Return the [X, Y] coordinate for the center point of the cell that contains the specified text.  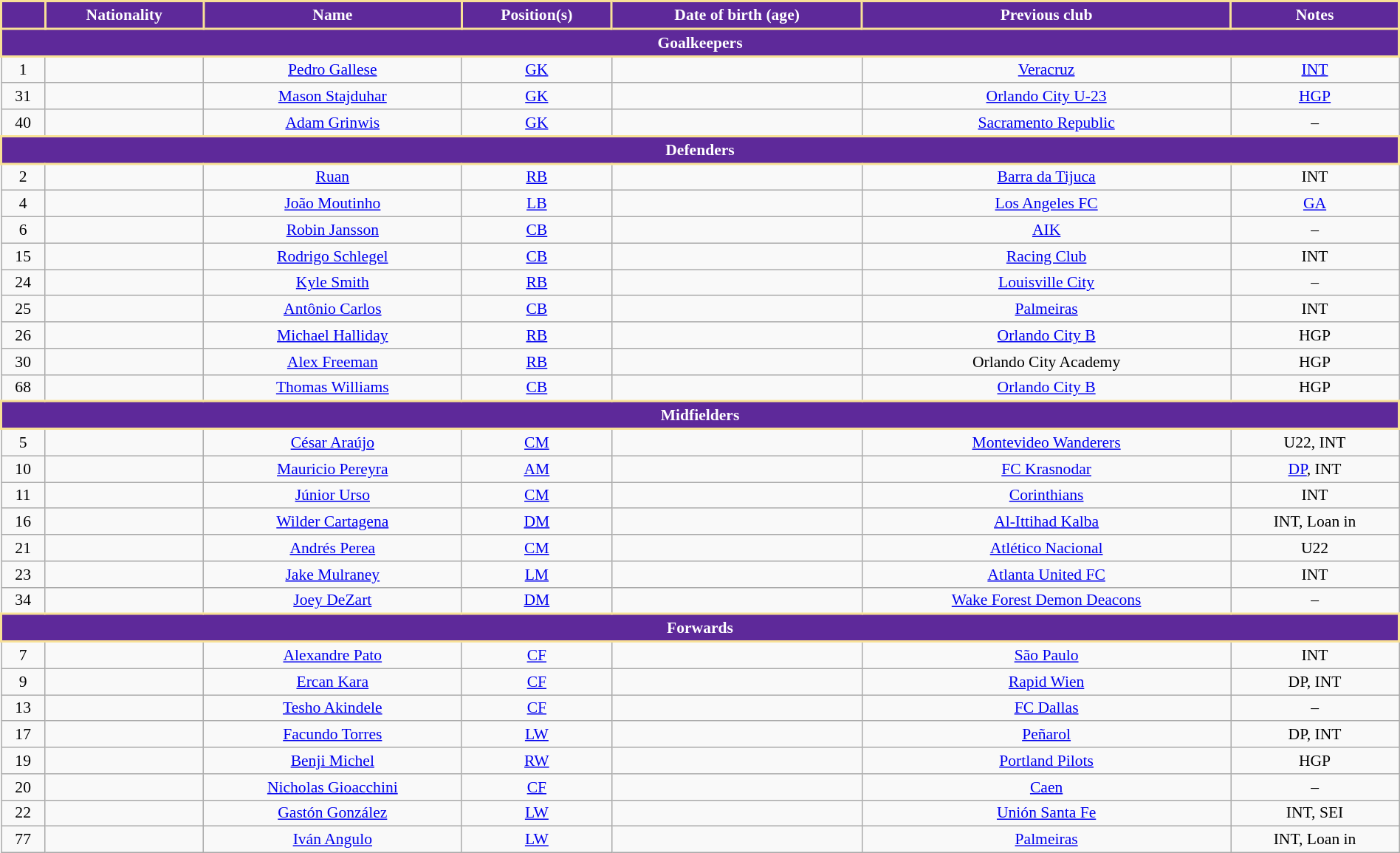
Louisville City [1047, 283]
Andrés Perea [332, 548]
GA [1315, 204]
RW [536, 761]
Portland Pilots [1047, 761]
Kyle Smith [332, 283]
Nationality [124, 15]
Benji Michel [332, 761]
Rapid Wien [1047, 682]
Forwards [700, 628]
Tesho Akindele [332, 708]
U22 [1315, 548]
Notes [1315, 15]
Mauricio Pereyra [332, 469]
4 [24, 204]
30 [24, 362]
Veracruz [1047, 69]
Nicholas Gioacchini [332, 787]
24 [24, 283]
Defenders [700, 151]
João Moutinho [332, 204]
Racing Club [1047, 256]
17 [24, 735]
Caen [1047, 787]
FC Krasnodar [1047, 469]
68 [24, 388]
7 [24, 655]
AM [536, 469]
Corinthians [1047, 496]
Sacramento Republic [1047, 123]
9 [24, 682]
Thomas Williams [332, 388]
15 [24, 256]
23 [24, 575]
Ruan [332, 177]
Date of birth (age) [737, 15]
25 [24, 309]
16 [24, 522]
31 [24, 97]
FC Dallas [1047, 708]
19 [24, 761]
6 [24, 230]
Gastón González [332, 813]
Joey DeZart [332, 600]
26 [24, 335]
Pedro Gallese [332, 69]
Jake Mulraney [332, 575]
U22, INT [1315, 442]
Alexandre Pato [332, 655]
1 [24, 69]
Orlando City Academy [1047, 362]
Previous club [1047, 15]
Orlando City U-23 [1047, 97]
Iván Angulo [332, 840]
Facundo Torres [332, 735]
Alex Freeman [332, 362]
34 [24, 600]
Midfielders [700, 415]
40 [24, 123]
Unión Santa Fe [1047, 813]
Wake Forest Demon Deacons [1047, 600]
AIK [1047, 230]
Júnior Urso [332, 496]
2 [24, 177]
Goalkeepers [700, 43]
LB [536, 204]
Atlanta United FC [1047, 575]
13 [24, 708]
Name [332, 15]
77 [24, 840]
10 [24, 469]
5 [24, 442]
Los Angeles FC [1047, 204]
Barra da Tijuca [1047, 177]
Peñarol [1047, 735]
Michael Halliday [332, 335]
INT, SEI [1315, 813]
11 [24, 496]
Adam Grinwis [332, 123]
Position(s) [536, 15]
Rodrigo Schlegel [332, 256]
20 [24, 787]
César Araújo [332, 442]
São Paulo [1047, 655]
Wilder Cartagena [332, 522]
Al-Ittihad Kalba [1047, 522]
Robin Jansson [332, 230]
21 [24, 548]
Mason Stajduhar [332, 97]
Ercan Kara [332, 682]
22 [24, 813]
Atlético Nacional [1047, 548]
Montevideo Wanderers [1047, 442]
LM [536, 575]
Antônio Carlos [332, 309]
